Locate the cell with the specified text and output its [X, Y] center coordinate. 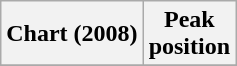
Chart (2008) [72, 34]
Peakposition [189, 34]
